Extract the (X, Y) coordinate from the center of the cell holding the provided text.  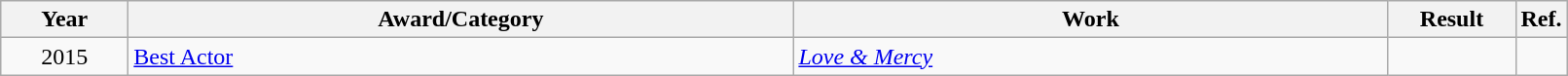
Result (1452, 19)
Love & Mercy (1090, 57)
Year (64, 19)
Ref. (1542, 19)
Best Actor (461, 57)
Award/Category (461, 19)
2015 (64, 57)
Work (1090, 19)
